Identify which cell holds the provided text, then report its [X, Y] central coordinate. 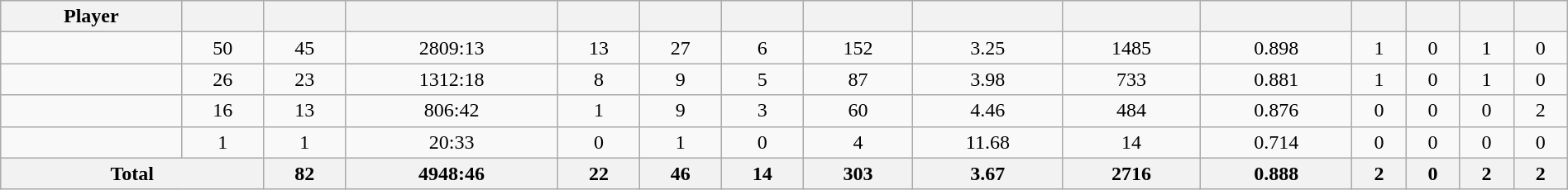
26 [223, 79]
8 [599, 79]
Player [91, 17]
3 [762, 111]
806:42 [452, 111]
0.888 [1275, 173]
484 [1131, 111]
303 [858, 173]
23 [304, 79]
Total [132, 173]
4 [858, 142]
3.67 [987, 173]
6 [762, 48]
45 [304, 48]
4.46 [987, 111]
1312:18 [452, 79]
3.25 [987, 48]
1485 [1131, 48]
20:33 [452, 142]
4948:46 [452, 173]
3.98 [987, 79]
0.876 [1275, 111]
2716 [1131, 173]
27 [680, 48]
0.714 [1275, 142]
82 [304, 173]
60 [858, 111]
5 [762, 79]
87 [858, 79]
733 [1131, 79]
46 [680, 173]
0.881 [1275, 79]
152 [858, 48]
0.898 [1275, 48]
11.68 [987, 142]
16 [223, 111]
50 [223, 48]
2809:13 [452, 48]
22 [599, 173]
